Find where the given text appears and provide that cell's center as [X, Y] coordinate. 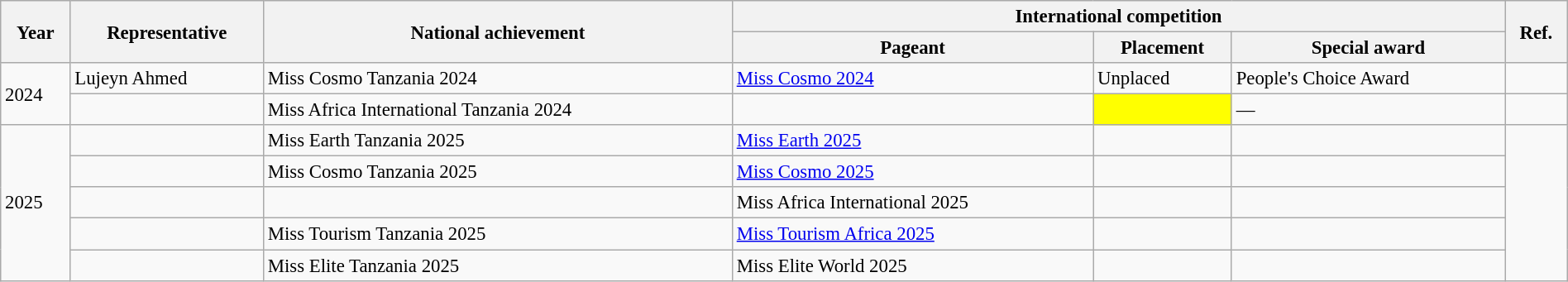
International competition [1118, 17]
People's Choice Award [1368, 79]
Lujeyn Ahmed [167, 79]
Miss Cosmo Tanzania 2025 [498, 172]
Ref. [1537, 31]
Miss Cosmo 2024 [912, 79]
Miss Cosmo Tanzania 2024 [498, 79]
Miss Cosmo 2025 [912, 172]
Miss Africa International Tanzania 2024 [498, 110]
Special award [1368, 48]
Miss Africa International 2025 [912, 203]
Miss Earth Tanzania 2025 [498, 141]
Miss Elite World 2025 [912, 265]
Miss Tourism Africa 2025 [912, 234]
Miss Elite Tanzania 2025 [498, 265]
Pageant [912, 48]
2024 [36, 94]
Year [36, 31]
Miss Tourism Tanzania 2025 [498, 234]
National achievement [498, 31]
Miss Earth 2025 [912, 141]
Representative [167, 31]
2025 [36, 203]
Unplaced [1163, 79]
Placement [1163, 48]
— [1368, 110]
